Scan for the cell matching the given text and deliver its (X, Y) coordinate at center. 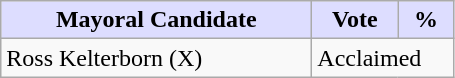
Ross Kelterborn (X) (156, 58)
Acclaimed (383, 58)
Vote (355, 20)
Mayoral Candidate (156, 20)
% (426, 20)
